Pinpoint the cell where the given text exists, returning its (X, Y) midpoint coordinate. 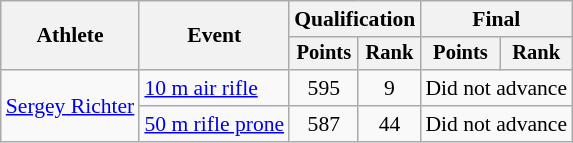
Athlete (70, 36)
587 (324, 124)
50 m rifle prone (214, 124)
Qualification (354, 19)
44 (389, 124)
Sergey Richter (70, 106)
Final (496, 19)
10 m air rifle (214, 88)
Event (214, 36)
595 (324, 88)
9 (389, 88)
